Return the [x, y] coordinate for the center point of the cell that contains the specified text.  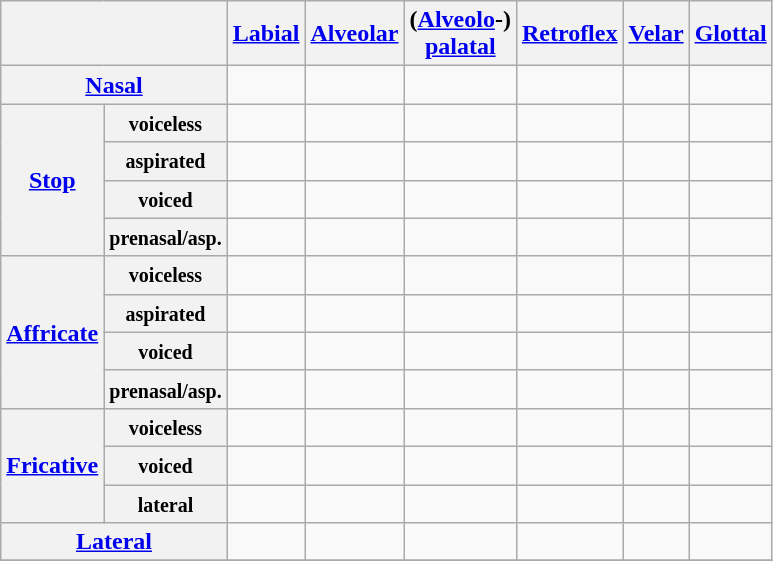
lateral [166, 503]
Velar [656, 34]
(Alveolo-)palatal [460, 34]
Glottal [730, 34]
Alveolar [354, 34]
Stop [52, 180]
Labial [266, 34]
Affricate [52, 332]
Fricative [52, 465]
Retroflex [570, 34]
Nasal [114, 85]
Lateral [114, 542]
